Capture the cell that displays the provided text and extract its [X, Y] central coordinate. 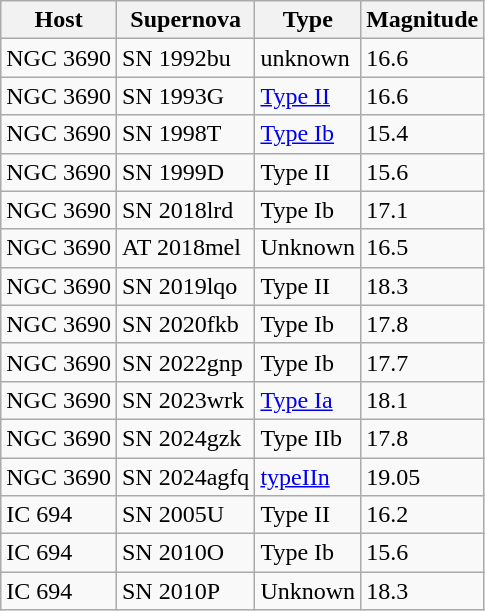
SN 2018lrd [185, 210]
Magnitude [422, 20]
18.1 [422, 400]
SN 1992bu [185, 58]
AT 2018mel [185, 248]
17.7 [422, 362]
17.1 [422, 210]
SN 1999D [185, 172]
SN 2005U [185, 515]
SN 2019lqo [185, 286]
SN 1993G [185, 96]
SN 2010O [185, 553]
SN 2022gnp [185, 362]
15.4 [422, 134]
SN 2023wrk [185, 400]
SN 2024gzk [185, 438]
SN 1998T [185, 134]
typeIIn [308, 477]
unknown [308, 58]
16.2 [422, 515]
Supernova [185, 20]
Type IIb [308, 438]
SN 2024agfq [185, 477]
16.5 [422, 248]
SN 2020fkb [185, 324]
19.05 [422, 477]
Type [308, 20]
Host [59, 20]
Type Ia [308, 400]
SN 2010P [185, 591]
